Pinpoint the cell where the given text exists, returning its [x, y] midpoint coordinate. 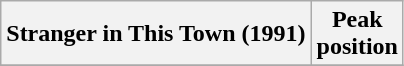
Peakposition [357, 34]
Stranger in This Town (1991) [156, 34]
